From the cell containing the given text, extract its center point as [x, y] coordinate. 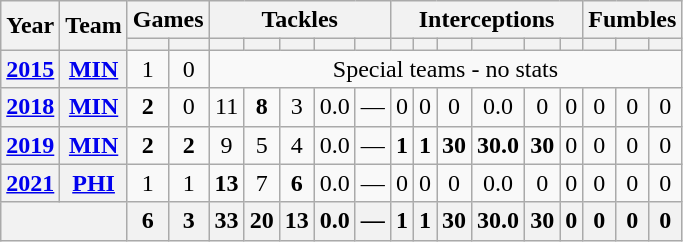
8 [262, 107]
Team [94, 26]
2019 [30, 145]
2021 [30, 183]
2018 [30, 107]
Interceptions [486, 20]
7 [262, 183]
9 [226, 145]
PHI [94, 183]
33 [226, 221]
Tackles [300, 20]
Special teams - no stats [446, 69]
5 [262, 145]
Fumbles [632, 20]
11 [226, 107]
4 [296, 145]
20 [262, 221]
2015 [30, 69]
Games [168, 20]
Year [30, 26]
